Provide the (X, Y) coordinate of the cell's center where the given text is located.  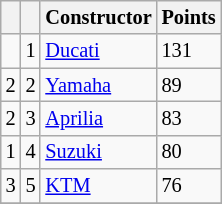
76 (189, 186)
89 (189, 85)
83 (189, 118)
Ducati (98, 51)
Points (189, 17)
80 (189, 152)
5 (31, 186)
4 (31, 152)
Aprilia (98, 118)
Yamaha (98, 85)
KTM (98, 186)
Suzuki (98, 152)
Constructor (98, 17)
131 (189, 51)
